Capture the cell that displays the provided text and extract its (x, y) central coordinate. 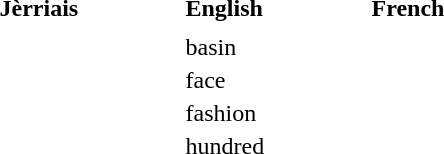
basin (276, 47)
fashion (276, 113)
face (276, 80)
